Extract the (X, Y) coordinate from the center of the cell holding the provided text.  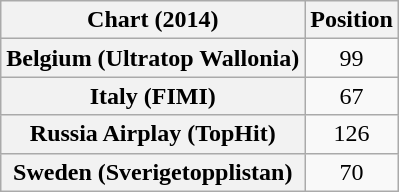
70 (352, 172)
Chart (2014) (153, 20)
Italy (FIMI) (153, 96)
67 (352, 96)
Russia Airplay (TopHit) (153, 134)
126 (352, 134)
Position (352, 20)
Belgium (Ultratop Wallonia) (153, 58)
99 (352, 58)
Sweden (Sverigetopplistan) (153, 172)
